Output the (x, y) coordinate of the center of the cell containing the given text.  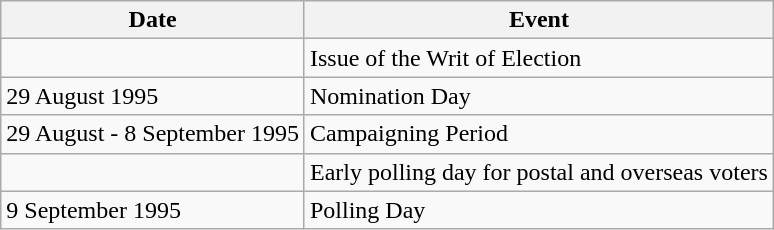
Polling Day (538, 210)
29 August - 8 September 1995 (153, 134)
9 September 1995 (153, 210)
Issue of the Writ of Election (538, 58)
Campaigning Period (538, 134)
Nomination Day (538, 96)
Date (153, 20)
Event (538, 20)
Early polling day for postal and overseas voters (538, 172)
29 August 1995 (153, 96)
